Locate the cell with the specified text and output its (x, y) center coordinate. 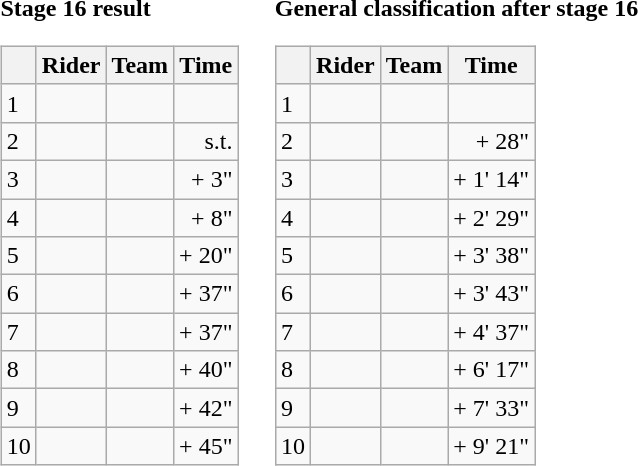
+ 4' 37" (492, 332)
+ 1' 14" (492, 179)
+ 9' 21" (492, 446)
+ 28" (492, 141)
+ 7' 33" (492, 408)
+ 45" (206, 446)
s.t. (206, 141)
+ 8" (206, 217)
+ 6' 17" (492, 370)
+ 3" (206, 179)
+ 42" (206, 408)
+ 2' 29" (492, 217)
+ 40" (206, 370)
+ 20" (206, 256)
+ 3' 43" (492, 294)
+ 3' 38" (492, 256)
